Identify which cell holds the provided text, then report its [x, y] central coordinate. 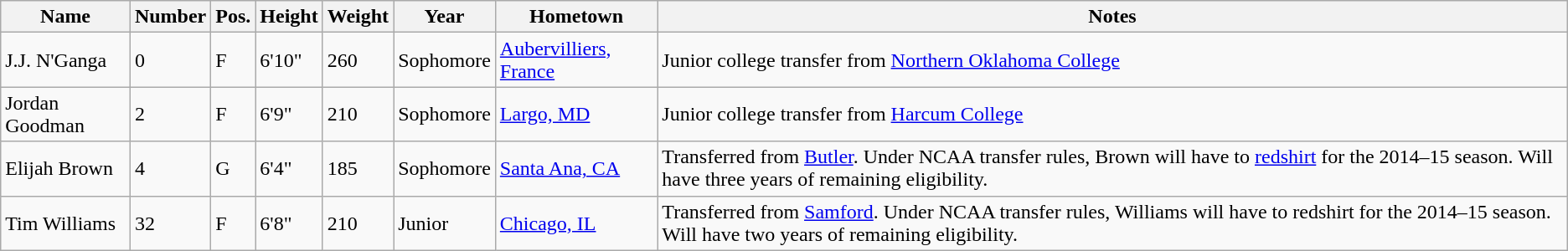
Junior [445, 223]
4 [170, 169]
6'4" [289, 169]
Tim Williams [65, 223]
6'8" [289, 223]
Elijah Brown [65, 169]
185 [358, 169]
2 [170, 114]
J.J. N'Ganga [65, 60]
Junior college transfer from Northern Oklahoma College [1112, 60]
Number [170, 17]
Junior college transfer from Harcum College [1112, 114]
6'10" [289, 60]
Chicago, IL [576, 223]
Name [65, 17]
Height [289, 17]
Aubervilliers, France [576, 60]
G [233, 169]
Jordan Goodman [65, 114]
Santa Ana, CA [576, 169]
Pos. [233, 17]
Weight [358, 17]
32 [170, 223]
Largo, MD [576, 114]
0 [170, 60]
Year [445, 17]
6'9" [289, 114]
260 [358, 60]
Hometown [576, 17]
Notes [1112, 17]
